Capture the cell that displays the provided text and extract its [X, Y] central coordinate. 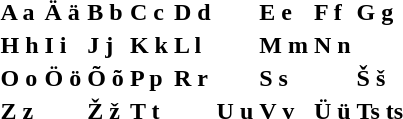
R r [192, 78]
M m [284, 45]
P p [148, 78]
I i [63, 45]
L l [192, 45]
K k [148, 45]
S s [284, 78]
Ö ö [63, 78]
Õ õ [106, 78]
N n [332, 45]
J j [106, 45]
